Search for the cell housing the specified text and yield its [X, Y] center coordinate. 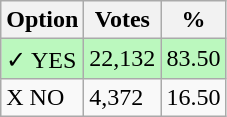
16.50 [194, 97]
✓ YES [42, 59]
Votes [122, 20]
X NO [42, 97]
% [194, 20]
Option [42, 20]
22,132 [122, 59]
83.50 [194, 59]
4,372 [122, 97]
